For the text-containing cell, return its midpoint in [x, y] coordinate format. 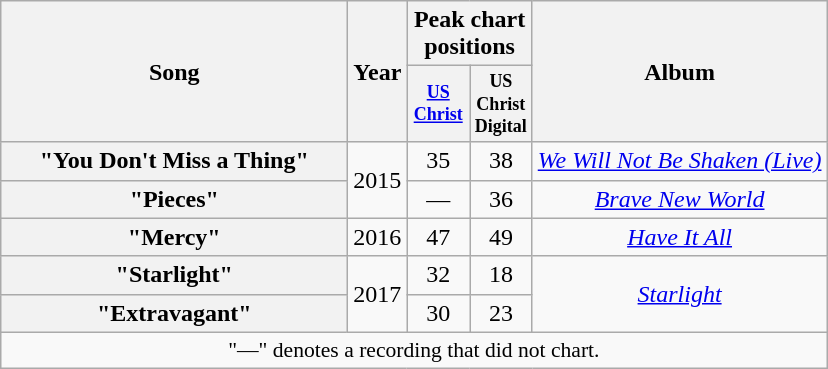
38 [502, 161]
30 [438, 313]
Brave New World [680, 199]
2016 [378, 237]
Song [174, 72]
US Christ Digital [502, 104]
18 [502, 275]
"Pieces" [174, 199]
35 [438, 161]
"Starlight" [174, 275]
Peak chart positions [470, 34]
USChrist [438, 104]
Have It All [680, 237]
Starlight [680, 294]
32 [438, 275]
"—" denotes a recording that did not chart. [414, 350]
2017 [378, 294]
"Extravagant" [174, 313]
47 [438, 237]
36 [502, 199]
"You Don't Miss a Thing" [174, 161]
— [438, 199]
23 [502, 313]
"Mercy" [174, 237]
We Will Not Be Shaken (Live) [680, 161]
2015 [378, 180]
Year [378, 72]
49 [502, 237]
Album [680, 72]
